Provide the [x, y] coordinate of the cell's center where the given text is located.  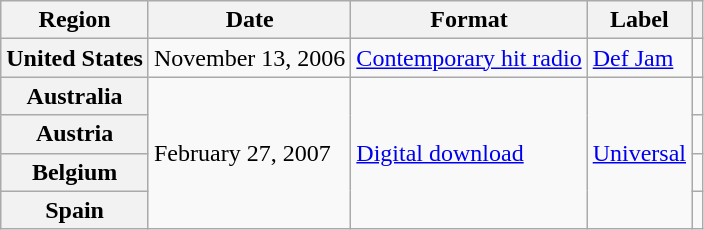
Def Jam [639, 58]
Belgium [75, 172]
Contemporary hit radio [469, 58]
United States [75, 58]
Austria [75, 134]
February 27, 2007 [249, 153]
Label [639, 20]
Format [469, 20]
Date [249, 20]
Spain [75, 210]
Digital download [469, 153]
Region [75, 20]
November 13, 2006 [249, 58]
Australia [75, 96]
Universal [639, 153]
